Locate the cell with the specified text and output its [x, y] center coordinate. 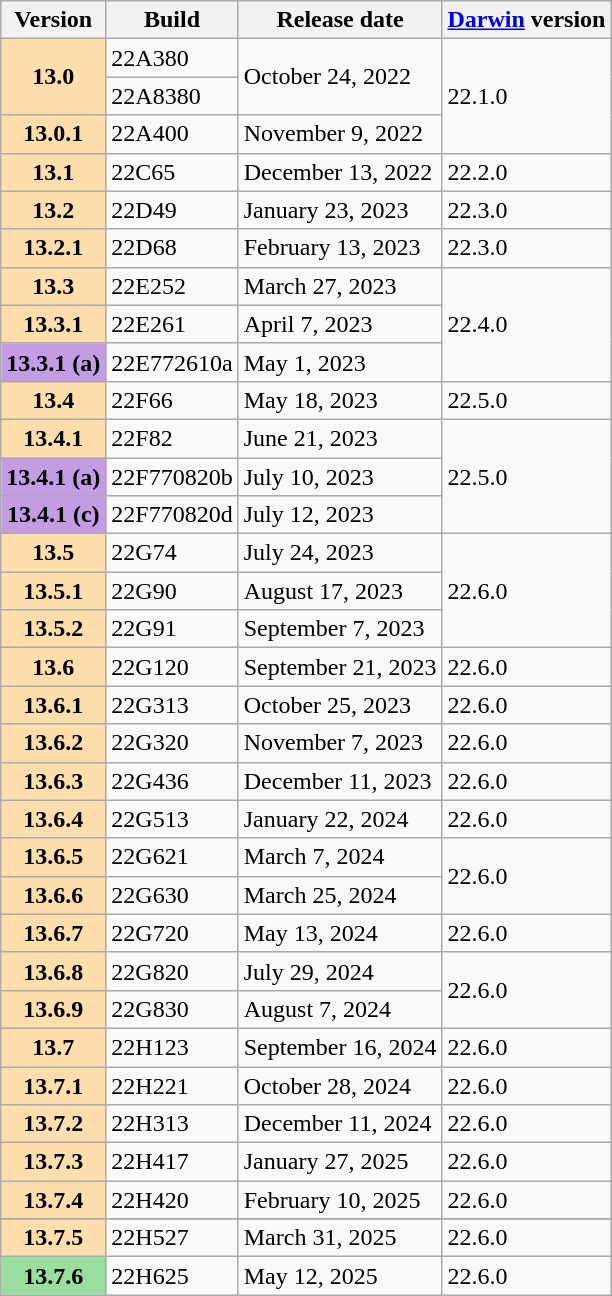
April 7, 2023 [340, 324]
22G621 [172, 857]
November 7, 2023 [340, 743]
22G91 [172, 629]
13.0.1 [54, 134]
Version [54, 20]
13.7.4 [54, 1200]
October 24, 2022 [340, 77]
13.4.1 (c) [54, 515]
January 23, 2023 [340, 210]
22H221 [172, 1085]
22G320 [172, 743]
22E261 [172, 324]
September 16, 2024 [340, 1047]
22G513 [172, 819]
13.5 [54, 553]
22G820 [172, 971]
22G90 [172, 591]
August 7, 2024 [340, 1009]
22G436 [172, 781]
13.1 [54, 172]
22.1.0 [526, 96]
October 28, 2024 [340, 1085]
July 12, 2023 [340, 515]
January 27, 2025 [340, 1162]
December 13, 2022 [340, 172]
13.7.1 [54, 1085]
13.6.1 [54, 705]
22H420 [172, 1200]
Build [172, 20]
22F770820b [172, 477]
22G120 [172, 667]
September 21, 2023 [340, 667]
22G313 [172, 705]
13.7.3 [54, 1162]
13.6 [54, 667]
13.5.2 [54, 629]
August 17, 2023 [340, 591]
December 11, 2023 [340, 781]
March 7, 2024 [340, 857]
13.6.3 [54, 781]
November 9, 2022 [340, 134]
13.6.7 [54, 933]
May 12, 2025 [340, 1276]
22G74 [172, 553]
13.3.1 (a) [54, 362]
22.4.0 [526, 324]
December 11, 2024 [340, 1124]
22D68 [172, 248]
13.5.1 [54, 591]
22F82 [172, 438]
July 10, 2023 [340, 477]
13.3 [54, 286]
Release date [340, 20]
May 13, 2024 [340, 933]
13.7.2 [54, 1124]
13.4.1 (a) [54, 477]
22E772610a [172, 362]
13.0 [54, 77]
October 25, 2023 [340, 705]
September 7, 2023 [340, 629]
13.6.6 [54, 895]
22A400 [172, 134]
22G630 [172, 895]
June 21, 2023 [340, 438]
Darwin version [526, 20]
22H313 [172, 1124]
22C65 [172, 172]
13.6.2 [54, 743]
13.6.4 [54, 819]
13.7.6 [54, 1276]
February 10, 2025 [340, 1200]
22H417 [172, 1162]
22E252 [172, 286]
March 25, 2024 [340, 895]
13.6.5 [54, 857]
July 24, 2023 [340, 553]
22G720 [172, 933]
July 29, 2024 [340, 971]
22H625 [172, 1276]
February 13, 2023 [340, 248]
13.2 [54, 210]
March 31, 2025 [340, 1238]
22A8380 [172, 96]
13.7.5 [54, 1238]
22G830 [172, 1009]
13.4 [54, 400]
22H527 [172, 1238]
22.2.0 [526, 172]
22F66 [172, 400]
13.7 [54, 1047]
22D49 [172, 210]
13.4.1 [54, 438]
March 27, 2023 [340, 286]
22H123 [172, 1047]
13.3.1 [54, 324]
22A380 [172, 58]
13.6.8 [54, 971]
22F770820d [172, 515]
January 22, 2024 [340, 819]
May 1, 2023 [340, 362]
13.6.9 [54, 1009]
13.2.1 [54, 248]
May 18, 2023 [340, 400]
